Identify which cell holds the provided text, then report its (X, Y) central coordinate. 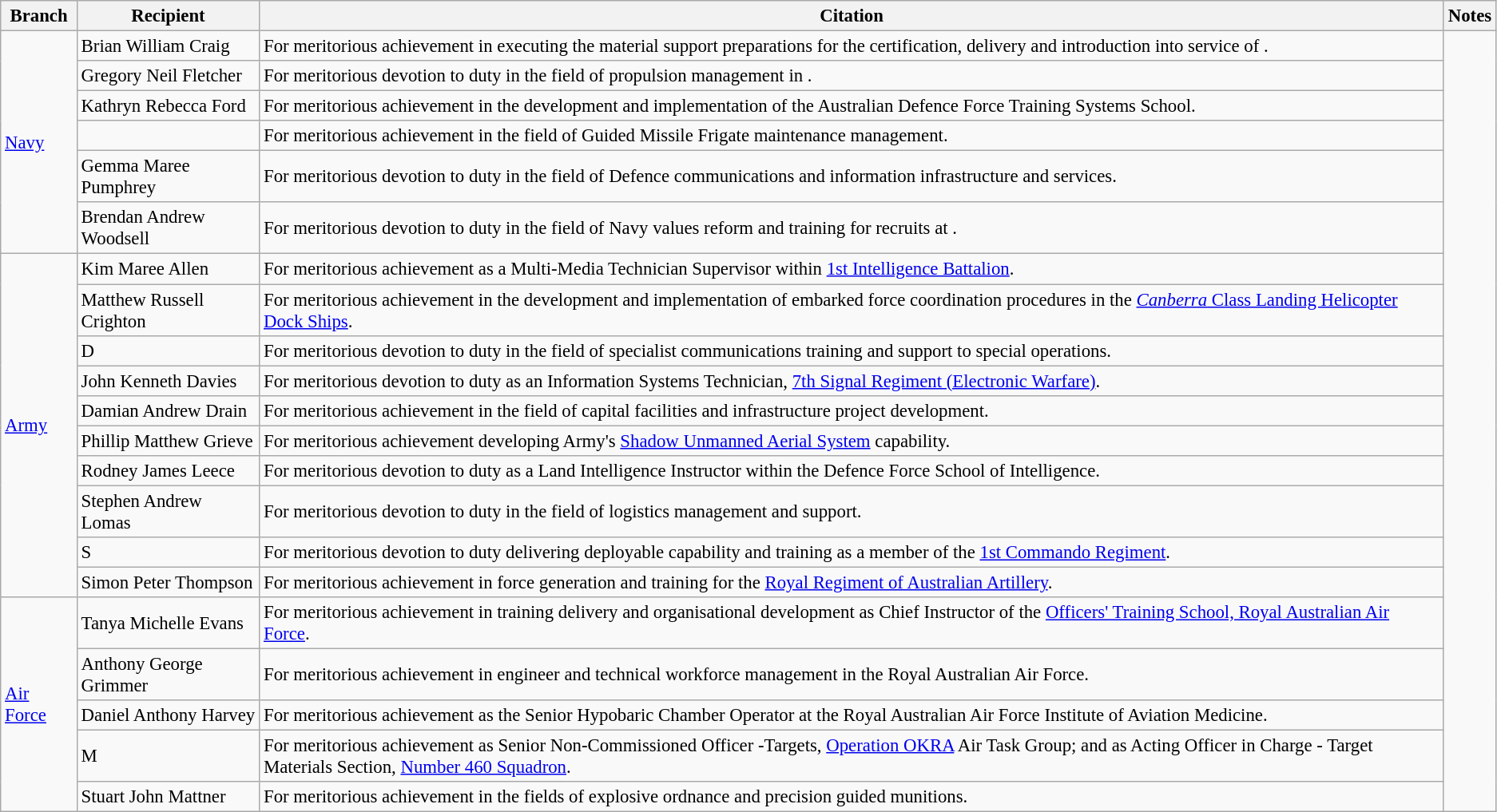
Citation (852, 16)
John Kenneth Davies (168, 381)
Rodney James Leece (168, 471)
For meritorious achievement in the field of Guided Missile Frigate maintenance management. (852, 136)
M (168, 757)
For meritorious devotion to duty as an Information Systems Technician, 7th Signal Regiment (Electronic Warfare). (852, 381)
For meritorious devotion to duty in the field of propulsion management in . (852, 76)
Recipient (168, 16)
Phillip Matthew Grieve (168, 441)
For meritorious achievement developing Army's Shadow Unmanned Aerial System capability. (852, 441)
Notes (1470, 16)
Stuart John Mattner (168, 797)
Brendan Andrew Woodsell (168, 228)
Simon Peter Thompson (168, 582)
For meritorious devotion to duty in the field of specialist communications training and support to special operations. (852, 351)
Air Force (39, 704)
Damian Andrew Drain (168, 410)
Army (39, 426)
For meritorious achievement in the fields of explosive ordnance and precision guided munitions. (852, 797)
For meritorious devotion to duty as a Land Intelligence Instructor within the Defence Force School of Intelligence. (852, 471)
Anthony George Grimmer (168, 675)
Brian William Craig (168, 46)
Gemma Maree Pumphrey (168, 177)
For meritorious achievement in the development and implementation of the Australian Defence Force Training Systems School. (852, 106)
For meritorious achievement in engineer and technical workforce management in the Royal Australian Air Force. (852, 675)
For meritorious devotion to duty in the field of Defence communications and information infrastructure and services. (852, 177)
Daniel Anthony Harvey (168, 715)
Branch (39, 16)
Kim Maree Allen (168, 269)
D (168, 351)
For meritorious achievement as the Senior Hypobaric Chamber Operator at the Royal Australian Air Force Institute of Aviation Medicine. (852, 715)
Gregory Neil Fletcher (168, 76)
For meritorious devotion to duty in the field of Navy values reform and training for recruits at . (852, 228)
For meritorious achievement in the field of capital facilities and infrastructure project development. (852, 410)
For meritorious achievement in force generation and training for the Royal Regiment of Australian Artillery. (852, 582)
For meritorious achievement in executing the material support preparations for the certification, delivery and introduction into service of . (852, 46)
For meritorious achievement as a Multi-Media Technician Supervisor within 1st Intelligence Battalion. (852, 269)
Kathryn Rebecca Ford (168, 106)
Matthew Russell Crighton (168, 310)
Stephen Andrew Lomas (168, 511)
S (168, 553)
For meritorious devotion to duty in the field of logistics management and support. (852, 511)
Tanya Michelle Evans (168, 623)
Navy (39, 143)
For meritorious devotion to duty delivering deployable capability and training as a member of the 1st Commando Regiment. (852, 553)
